From the cell containing the given text, extract its center point as (x, y) coordinate. 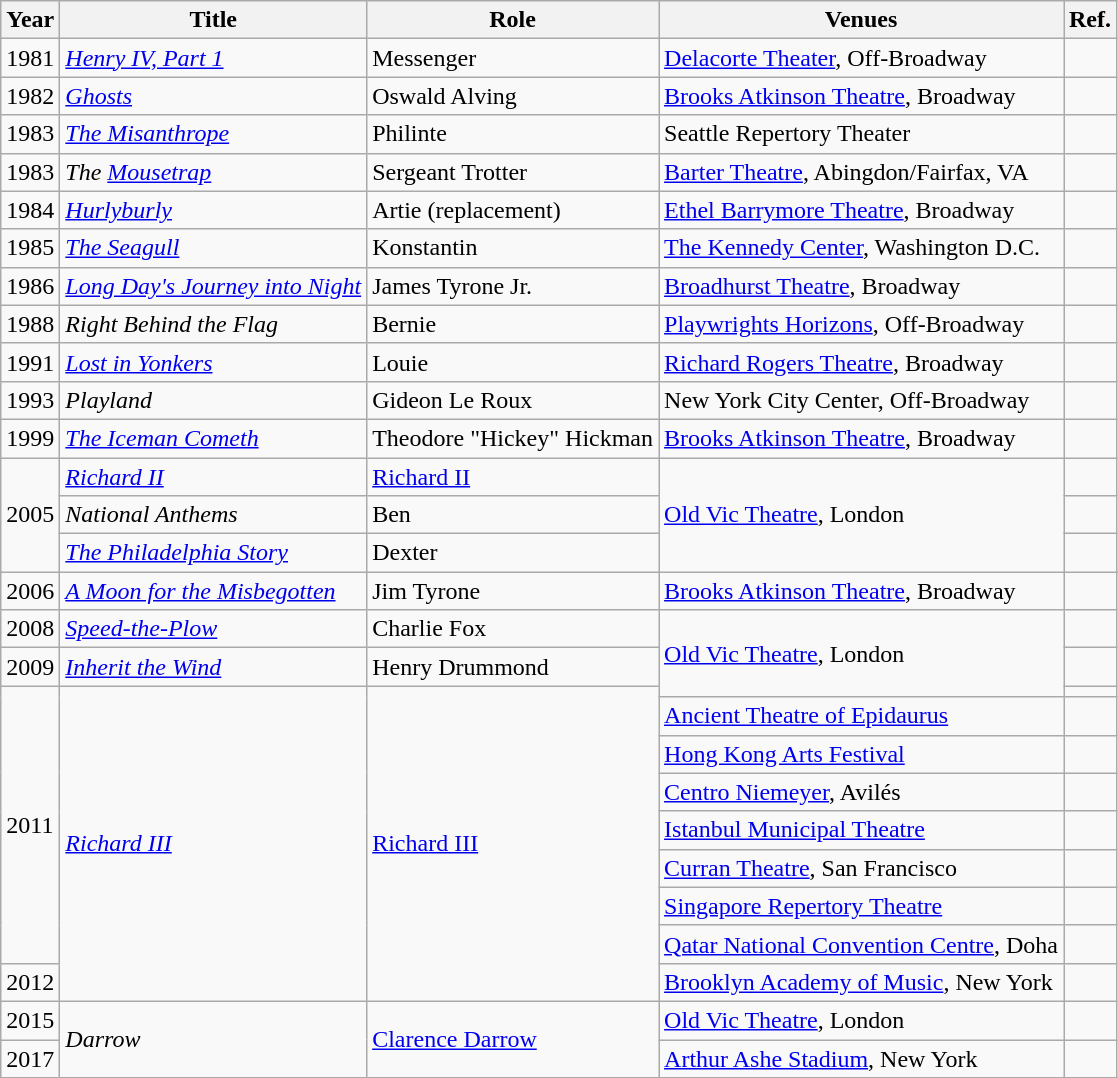
2012 (30, 982)
Hong Kong Arts Festival (862, 754)
Centro Niemeyer, Avilés (862, 792)
Delacorte Theater, Off-Broadway (862, 58)
Singapore Repertory Theatre (862, 906)
2015 (30, 1020)
Venues (862, 20)
Charlie Fox (513, 629)
The Seagull (214, 248)
Speed-the-Plow (214, 629)
Arthur Ashe Stadium, New York (862, 1059)
1999 (30, 438)
Sergeant Trotter (513, 172)
2017 (30, 1059)
Richard Rogers Theatre, Broadway (862, 362)
The Iceman Cometh (214, 438)
Henry Drummond (513, 667)
2005 (30, 515)
2006 (30, 591)
Title (214, 20)
1984 (30, 210)
Right Behind the Flag (214, 324)
New York City Center, Off-Broadway (862, 400)
1982 (30, 96)
Long Day's Journey into Night (214, 286)
1986 (30, 286)
Bernie (513, 324)
Jim Tyrone (513, 591)
Playland (214, 400)
2008 (30, 629)
Oswald Alving (513, 96)
1991 (30, 362)
A Moon for the Misbegotten (214, 591)
Artie (replacement) (513, 210)
James Tyrone Jr. (513, 286)
The Mousetrap (214, 172)
1993 (30, 400)
Qatar National Convention Centre, Doha (862, 944)
2011 (30, 825)
Hurlyburly (214, 210)
Henry IV, Part 1 (214, 58)
National Anthems (214, 515)
Gideon Le Roux (513, 400)
1981 (30, 58)
2009 (30, 667)
Philinte (513, 134)
Brooklyn Academy of Music, New York (862, 982)
The Philadelphia Story (214, 553)
Ref. (1090, 20)
Playwrights Horizons, Off-Broadway (862, 324)
Darrow (214, 1039)
Istanbul Municipal Theatre (862, 830)
Lost in Yonkers (214, 362)
The Misanthrope (214, 134)
Broadhurst Theatre, Broadway (862, 286)
Konstantin (513, 248)
Ghosts (214, 96)
Louie (513, 362)
Inherit the Wind (214, 667)
1988 (30, 324)
Seattle Repertory Theater (862, 134)
Ben (513, 515)
Role (513, 20)
Curran Theatre, San Francisco (862, 868)
Ethel Barrymore Theatre, Broadway (862, 210)
Dexter (513, 553)
Messenger (513, 58)
1985 (30, 248)
Ancient Theatre of Epidaurus (862, 716)
The Kennedy Center, Washington D.C. (862, 248)
Barter Theatre, Abingdon/Fairfax, VA (862, 172)
Theodore "Hickey" Hickman (513, 438)
Clarence Darrow (513, 1039)
Year (30, 20)
